Scan for the cell matching the given text and deliver its (X, Y) coordinate at center. 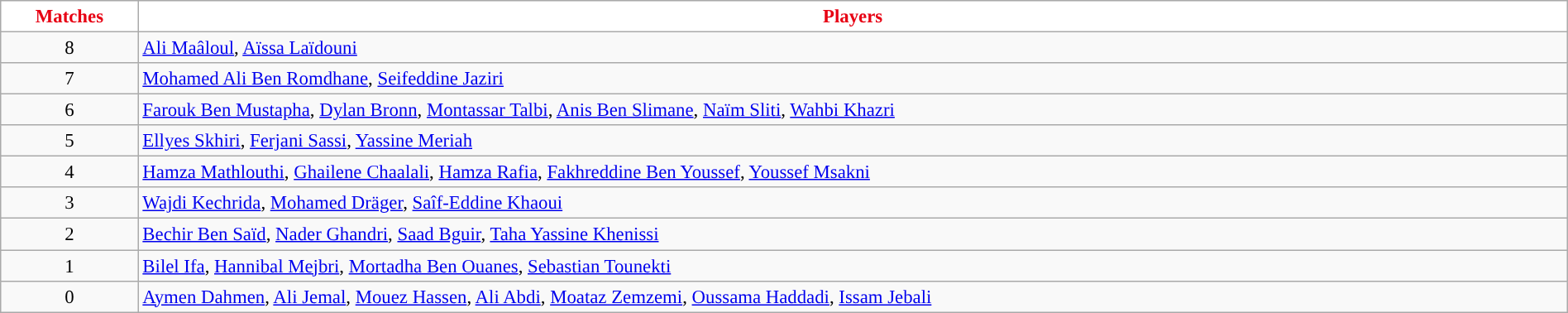
Farouk Ben Mustapha, Dylan Bronn, Montassar Talbi, Anis Ben Slimane, Naïm Sliti, Wahbi Khazri (853, 110)
1 (69, 266)
Wajdi Kechrida, Mohamed Dräger, Saîf-Eddine Khaoui (853, 203)
Hamza Mathlouthi, Ghailene Chaalali, Hamza Rafia, Fakhreddine Ben Youssef, Youssef Msakni (853, 172)
Bechir Ben Saïd, Nader Ghandri, Saad Bguir, Taha Yassine Khenissi (853, 234)
6 (69, 110)
4 (69, 172)
Aymen Dahmen, Ali Jemal, Mouez Hassen, Ali Abdi, Moataz Zemzemi, Oussama Haddadi, Issam Jebali (853, 296)
Players (853, 17)
0 (69, 296)
Ellyes Skhiri, Ferjani Sassi, Yassine Meriah (853, 141)
Mohamed Ali Ben Romdhane, Seifeddine Jaziri (853, 79)
Ali Maâloul, Aïssa Laïdouni (853, 48)
5 (69, 141)
Matches (69, 17)
7 (69, 79)
3 (69, 203)
2 (69, 234)
Bilel Ifa, Hannibal Mejbri, Mortadha Ben Ouanes, Sebastian Tounekti (853, 266)
8 (69, 48)
